Return the (x, y) coordinate for the center point of the cell that contains the specified text.  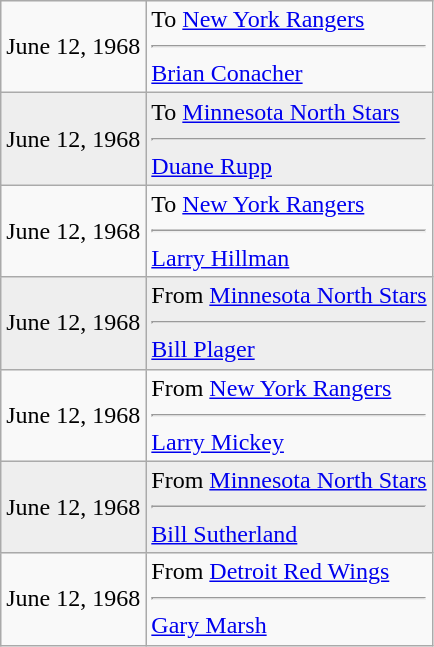
From Minnesota North StarsBill Plager (289, 323)
To New York RangersLarry Hillman (289, 231)
To New York RangersBrian Conacher (289, 47)
From New York RangersLarry Mickey (289, 415)
From Detroit Red WingsGary Marsh (289, 599)
From Minnesota North StarsBill Sutherland (289, 507)
To Minnesota North StarsDuane Rupp (289, 139)
